Search for the cell housing the specified text and yield its (x, y) center coordinate. 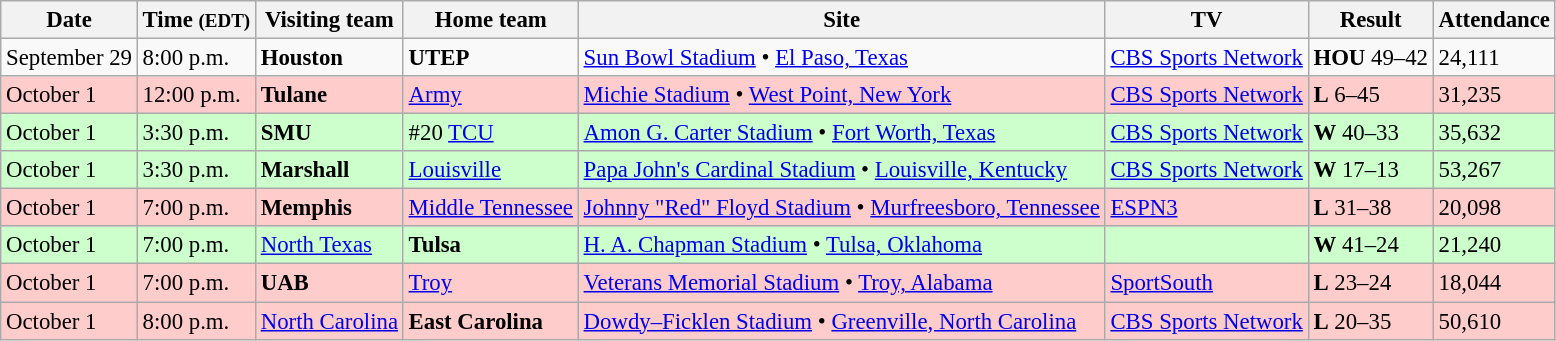
Michie Stadium • West Point, New York (842, 95)
12:00 p.m. (196, 95)
24,111 (1494, 58)
UTEP (490, 58)
W 41–24 (1370, 245)
20,098 (1494, 208)
Result (1370, 20)
L 31–38 (1370, 208)
East Carolina (490, 321)
Memphis (329, 208)
Middle Tennessee (490, 208)
Sun Bowl Stadium • El Paso, Texas (842, 58)
Amon G. Carter Stadium • Fort Worth, Texas (842, 133)
Time (EDT) (196, 20)
53,267 (1494, 170)
W 17–13 (1370, 170)
W 40–33 (1370, 133)
Veterans Memorial Stadium • Troy, Alabama (842, 283)
UAB (329, 283)
Army (490, 95)
September 29 (69, 58)
Site (842, 20)
#20 TCU (490, 133)
L 20–35 (1370, 321)
TV (1206, 20)
18,044 (1494, 283)
Houston (329, 58)
21,240 (1494, 245)
50,610 (1494, 321)
Home team (490, 20)
Marshall (329, 170)
35,632 (1494, 133)
31,235 (1494, 95)
Johnny "Red" Floyd Stadium • Murfreesboro, Tennessee (842, 208)
L 6–45 (1370, 95)
ESPN3 (1206, 208)
H. A. Chapman Stadium • Tulsa, Oklahoma (842, 245)
North Carolina (329, 321)
Louisville (490, 170)
Troy (490, 283)
SMU (329, 133)
L 23–24 (1370, 283)
Attendance (1494, 20)
Date (69, 20)
Tulane (329, 95)
Visiting team (329, 20)
Tulsa (490, 245)
North Texas (329, 245)
Dowdy–Ficklen Stadium • Greenville, North Carolina (842, 321)
Papa John's Cardinal Stadium • Louisville, Kentucky (842, 170)
HOU 49–42 (1370, 58)
SportSouth (1206, 283)
